Capture the cell that displays the provided text and extract its [X, Y] central coordinate. 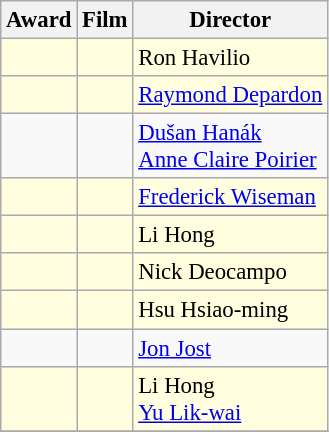
Raymond Depardon [230, 95]
Li Hong [230, 235]
Frederick Wiseman [230, 197]
Nick Deocampo [230, 273]
Film [105, 20]
Hsu Hsiao-ming [230, 310]
Dušan Hanák Anne Claire Poirier [230, 146]
Li Hong Yu Lik-wai [230, 398]
Ron Havilio [230, 58]
Director [230, 20]
Jon Jost [230, 348]
Award [39, 20]
